Capture the cell that displays the provided text and extract its (X, Y) central coordinate. 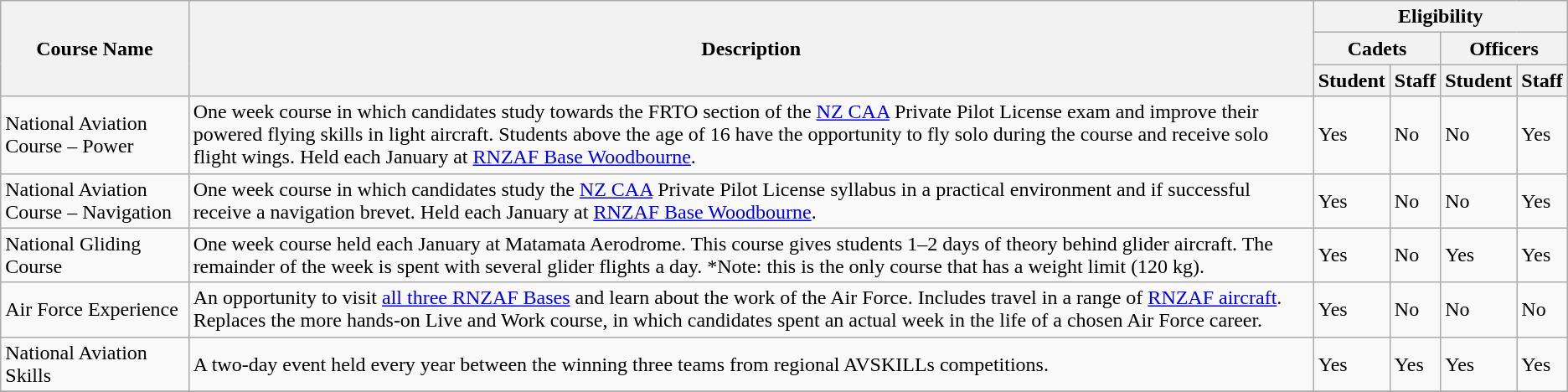
National Aviation Course – Power (95, 135)
Course Name (95, 49)
A two-day event held every year between the winning three teams from regional AVSKILLs competitions. (750, 364)
Officers (1504, 49)
Air Force Experience (95, 310)
Cadets (1377, 49)
National Aviation Course – Navigation (95, 201)
Eligibility (1441, 17)
National Gliding Course (95, 255)
Description (750, 49)
National Aviation Skills (95, 364)
